Scan for the cell matching the given text and deliver its [x, y] coordinate at center. 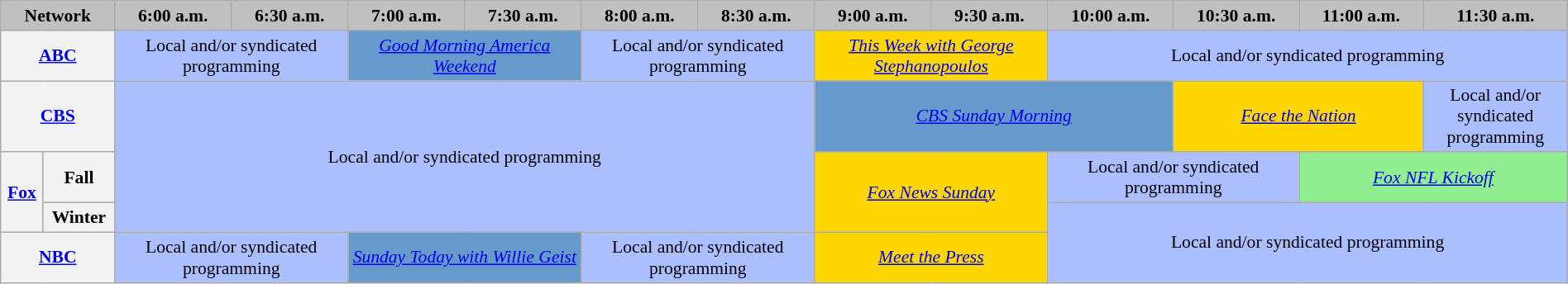
NBC [58, 258]
Fall [79, 178]
10:30 a.m. [1236, 16]
6:30 a.m. [289, 16]
10:00 a.m. [1111, 16]
11:30 a.m. [1495, 16]
This Week with George Stephanopoulos [931, 56]
6:00 a.m. [174, 16]
8:30 a.m. [756, 16]
Winter [79, 218]
CBS [58, 117]
11:00 a.m. [1361, 16]
ABC [58, 56]
7:30 a.m. [523, 16]
Good Morning America Weekend [465, 56]
9:00 a.m. [873, 16]
8:00 a.m. [640, 16]
Fox News Sunday [931, 193]
Meet the Press [931, 258]
Network [58, 16]
Face the Nation [1298, 117]
CBS Sunday Morning [994, 117]
Fox [22, 193]
Sunday Today with Willie Geist [465, 258]
7:00 a.m. [407, 16]
9:30 a.m. [989, 16]
Fox NFL Kickoff [1434, 178]
